Determine the [x, y] coordinate at the center of the cell enclosing the given text.  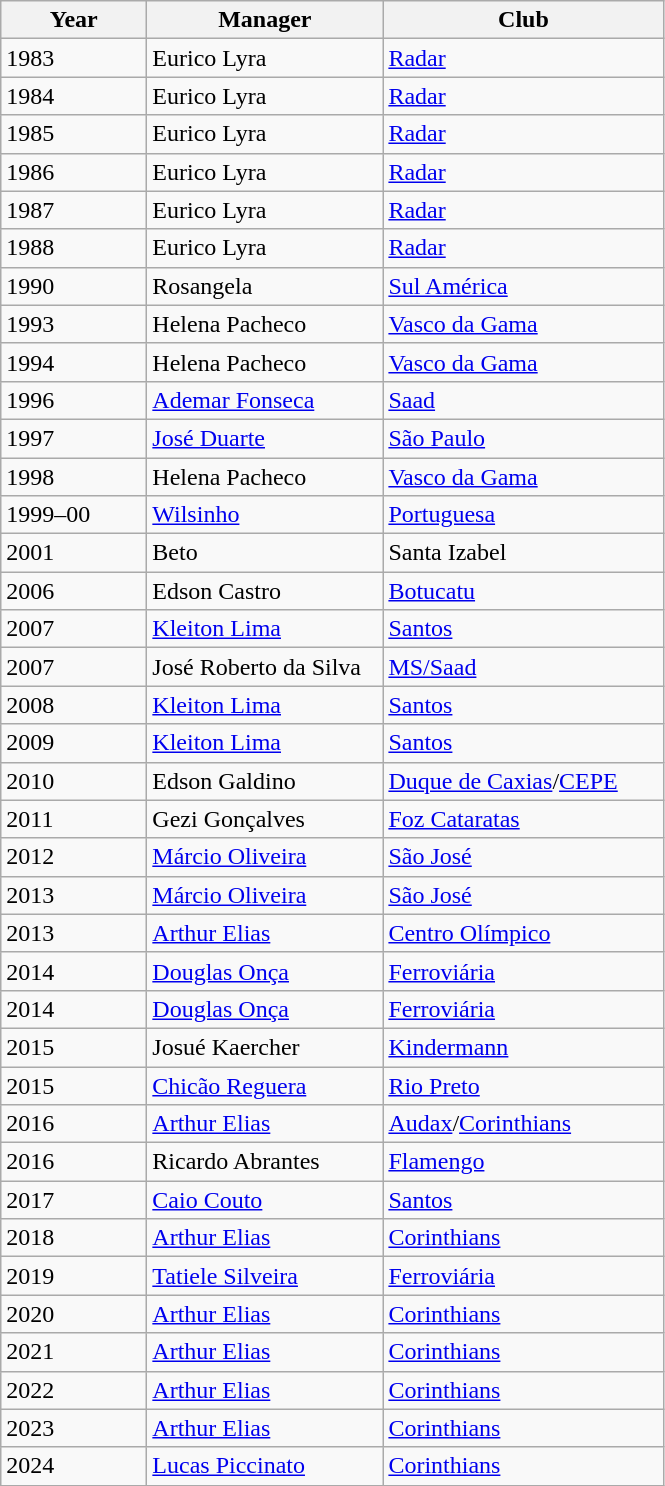
Sul América [524, 286]
1990 [74, 286]
Foz Cataratas [524, 819]
Centro Olímpico [524, 933]
1986 [74, 172]
Beto [265, 553]
1985 [74, 134]
2022 [74, 1390]
Ademar Fonseca [265, 400]
2024 [74, 1466]
São Paulo [524, 438]
Saad [524, 400]
Caio Couto [265, 1200]
2011 [74, 819]
2017 [74, 1200]
1996 [74, 400]
Manager [265, 20]
Gezi Gonçalves [265, 819]
1998 [74, 477]
2008 [74, 705]
Duque de Caxias/CEPE [524, 781]
Josué Kaercher [265, 1047]
1984 [74, 96]
2018 [74, 1238]
Kindermann [524, 1047]
2023 [74, 1428]
Edson Castro [265, 591]
2009 [74, 743]
Portuguesa [524, 515]
Audax/Corinthians [524, 1124]
Wilsinho [265, 515]
Flamengo [524, 1162]
Ricardo Abrantes [265, 1162]
Edson Galdino [265, 781]
MS/Saad [524, 667]
1993 [74, 324]
1999–00 [74, 515]
2019 [74, 1276]
2021 [74, 1352]
Tatiele Silveira [265, 1276]
2006 [74, 591]
1987 [74, 210]
José Roberto da Silva [265, 667]
Year [74, 20]
Rio Preto [524, 1085]
1994 [74, 362]
Botucatu [524, 591]
2012 [74, 857]
José Duarte [265, 438]
2010 [74, 781]
Santa Izabel [524, 553]
2020 [74, 1314]
Chicão Reguera [265, 1085]
Rosangela [265, 286]
Lucas Piccinato [265, 1466]
2001 [74, 553]
1997 [74, 438]
1983 [74, 58]
1988 [74, 248]
Club [524, 20]
